Find where the given text appears and provide that cell's center as [x, y] coordinate. 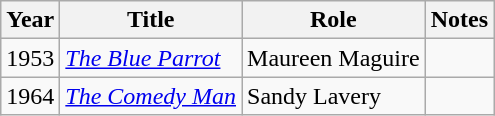
1953 [30, 58]
The Comedy Man [151, 96]
Year [30, 20]
Sandy Lavery [334, 96]
Maureen Maguire [334, 58]
The Blue Parrot [151, 58]
Title [151, 20]
1964 [30, 96]
Role [334, 20]
Notes [459, 20]
